Return (x, y) of the center of cell containing provided text 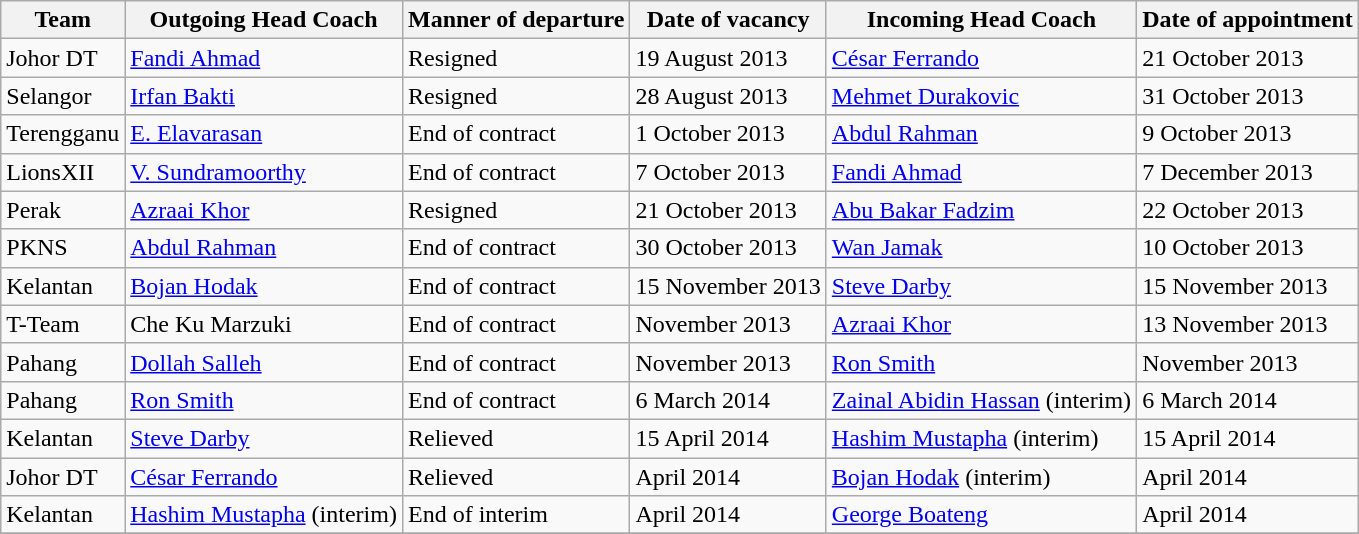
31 October 2013 (1248, 96)
George Boateng (981, 515)
Che Ku Marzuki (264, 324)
Terengganu (63, 134)
Wan Jamak (981, 248)
T-Team (63, 324)
Outgoing Head Coach (264, 20)
22 October 2013 (1248, 210)
Bojan Hodak (interim) (981, 477)
LionsXII (63, 172)
Date of appointment (1248, 20)
Mehmet Durakovic (981, 96)
13 November 2013 (1248, 324)
Dollah Salleh (264, 362)
Irfan Bakti (264, 96)
Date of vacancy (728, 20)
7 October 2013 (728, 172)
V. Sundramoorthy (264, 172)
28 August 2013 (728, 96)
Bojan Hodak (264, 286)
10 October 2013 (1248, 248)
9 October 2013 (1248, 134)
End of interim (516, 515)
E. Elavarasan (264, 134)
Incoming Head Coach (981, 20)
Zainal Abidin Hassan (interim) (981, 400)
19 August 2013 (728, 58)
Team (63, 20)
7 December 2013 (1248, 172)
Manner of departure (516, 20)
Selangor (63, 96)
30 October 2013 (728, 248)
1 October 2013 (728, 134)
PKNS (63, 248)
Perak (63, 210)
Abu Bakar Fadzim (981, 210)
